Identify which cell holds the provided text, then report its [X, Y] central coordinate. 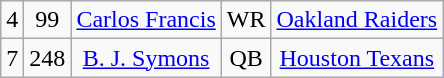
WR [246, 20]
QB [246, 58]
99 [48, 20]
Houston Texans [357, 58]
4 [12, 20]
248 [48, 58]
Carlos Francis [146, 20]
B. J. Symons [146, 58]
7 [12, 58]
Oakland Raiders [357, 20]
